Provide the [X, Y] coordinate of the cell's center where the given text is located.  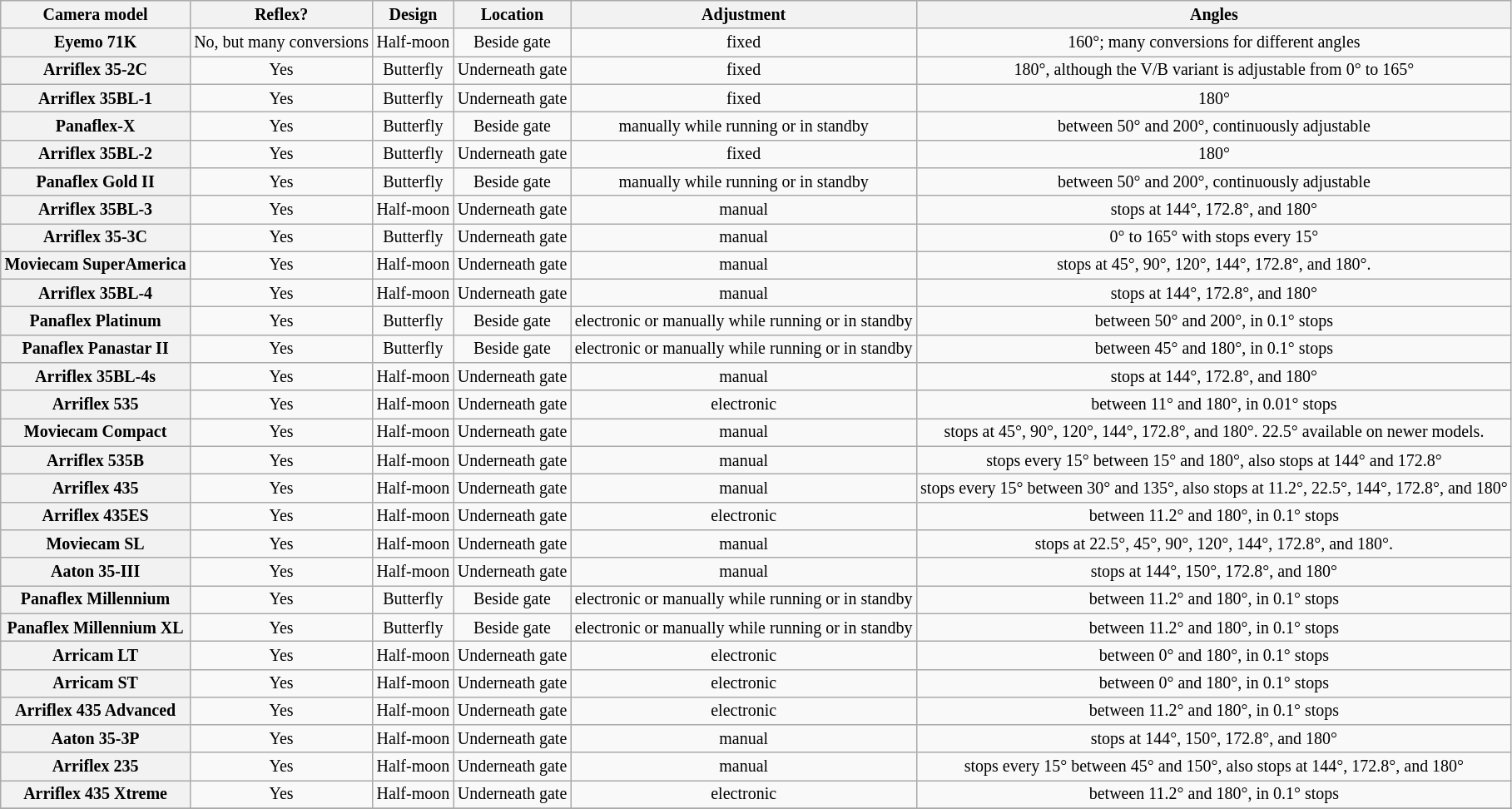
stops at 45°, 90°, 120°, 144°, 172.8°, and 180°. [1213, 265]
160°; many conversions for different angles [1213, 43]
Aaton 35-III [96, 571]
Eyemo 71K [96, 43]
Panaflex Panastar II [96, 350]
No, but many conversions [281, 43]
between 45° and 180°, in 0.1° stops [1213, 350]
between 11° and 180°, in 0.01° stops [1213, 404]
Design [413, 15]
stops at 45°, 90°, 120°, 144°, 172.8°, and 180°. 22.5° available on newer models. [1213, 433]
Arriflex 435 [96, 488]
Panaflex Millennium XL [96, 628]
Moviecam Compact [96, 433]
0° to 165° with stops every 15° [1213, 238]
stops at 22.5°, 45°, 90°, 120°, 144°, 172.8°, and 180°. [1213, 544]
Arriflex 535B [96, 461]
Arriflex 35BL-3 [96, 210]
Arriflex 235 [96, 767]
Arriflex 35-3C [96, 238]
Arriflex 35-2C [96, 70]
Location [513, 15]
Arriflex 35BL-1 [96, 98]
Camera model [96, 15]
Arriflex 435ES [96, 516]
Arricam ST [96, 682]
Moviecam SL [96, 544]
Moviecam SuperAmerica [96, 265]
Arriflex 35BL-4s [96, 376]
Angles [1213, 15]
Aaton 35-3P [96, 739]
Adjustment [744, 15]
between 50° and 200°, in 0.1° stops [1213, 321]
Reflex? [281, 15]
Panaflex Gold II [96, 181]
180°, although the V/B variant is adjustable from 0° to 165° [1213, 70]
stops every 15° between 45° and 150°, also stops at 144°, 172.8°, and 180° [1213, 767]
Panaflex Platinum [96, 321]
stops every 15° between 15° and 180°, also stops at 144° and 172.8° [1213, 461]
Arricam LT [96, 656]
Arriflex 435 Advanced [96, 711]
Arriflex 435 Xtreme [96, 794]
Arriflex 35BL-4 [96, 293]
Arriflex 535 [96, 404]
Arriflex 35BL-2 [96, 153]
Panaflex-X [96, 127]
stops every 15° between 30° and 135°, also stops at 11.2°, 22.5°, 144°, 172.8°, and 180° [1213, 488]
Panaflex Millennium [96, 599]
